Detect which cell encompasses the target text, then output its [x, y] center coordinate. 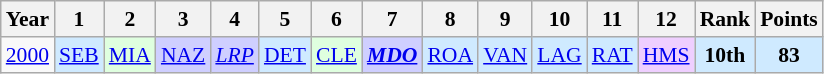
Points [789, 19]
1 [79, 19]
12 [666, 19]
5 [285, 19]
8 [450, 19]
MIA [130, 55]
2 [130, 19]
HMS [666, 55]
SEB [79, 55]
LRP [234, 55]
83 [789, 55]
MDO [392, 55]
11 [612, 19]
3 [183, 19]
7 [392, 19]
RAT [612, 55]
6 [336, 19]
Year [28, 19]
VAN [505, 55]
NAZ [183, 55]
LAG [559, 55]
CLE [336, 55]
10th [726, 55]
DET [285, 55]
ROA [450, 55]
4 [234, 19]
9 [505, 19]
Rank [726, 19]
2000 [28, 55]
10 [559, 19]
